Provide the (X, Y) coordinate of the cell's center where the given text is located.  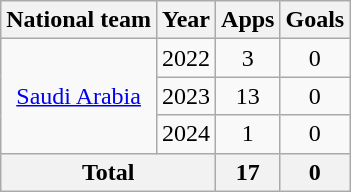
2022 (186, 58)
Apps (248, 20)
Goals (315, 20)
National team (79, 20)
3 (248, 58)
2023 (186, 96)
17 (248, 172)
Saudi Arabia (79, 96)
Total (108, 172)
2024 (186, 134)
13 (248, 96)
Year (186, 20)
1 (248, 134)
